Provide the [X, Y] coordinate of the cell's center where the given text is located.  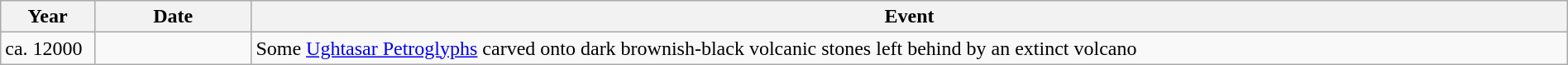
ca. 12000 [48, 48]
Event [910, 17]
Some Ughtasar Petroglyphs carved onto dark brownish-black volcanic stones left behind by an extinct volcano [910, 48]
Date [172, 17]
Year [48, 17]
